For the text-containing cell, return its midpoint in (X, Y) coordinate format. 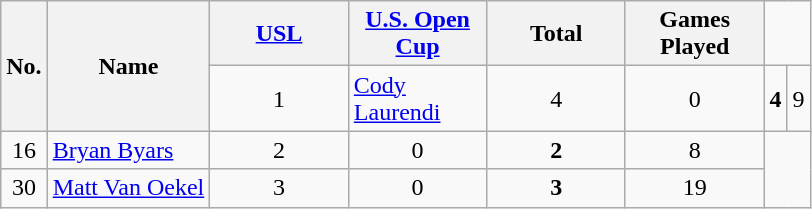
Total (556, 34)
1 (280, 98)
Matt Van Oekel (128, 188)
30 (24, 188)
Games Played (694, 34)
8 (694, 150)
Name (128, 66)
U.S. Open Cup (418, 34)
Cody Laurendi (418, 98)
No. (24, 66)
16 (24, 150)
Bryan Byars (128, 150)
USL (280, 34)
9 (798, 98)
19 (694, 188)
